From the cell containing the given text, extract its center point as (X, Y) coordinate. 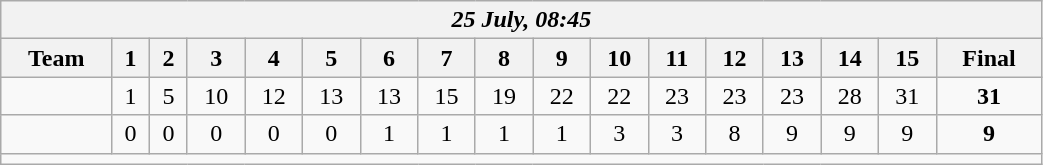
Final (989, 58)
28 (850, 96)
7 (447, 58)
Team (56, 58)
11 (677, 58)
19 (504, 96)
25 July, 08:45 (522, 20)
6 (389, 58)
4 (274, 58)
14 (850, 58)
2 (169, 58)
